Capture the cell that displays the provided text and extract its [x, y] central coordinate. 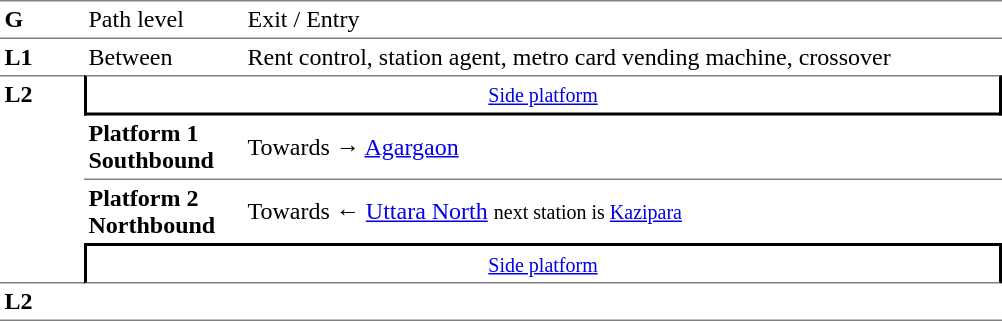
Between [164, 57]
G [42, 20]
L2 [42, 179]
L1 [42, 57]
Path level [164, 20]
Platform 1Southbound [164, 148]
Towards → Agargaon [622, 148]
Towards ← Uttara North next station is Kazipara [622, 212]
Exit / Entry [622, 20]
Rent control, station agent, metro card vending machine, crossover [622, 57]
Platform 2Northbound [164, 212]
